Search for the cell housing the specified text and yield its (X, Y) center coordinate. 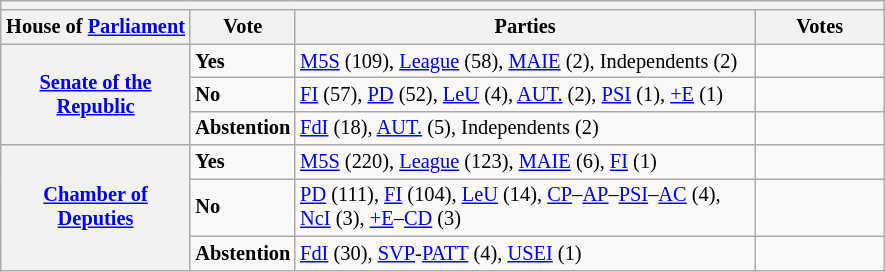
Parties (525, 27)
FdI (18), AUT. (5), Independents (2) (525, 128)
M5S (220), League (123), MAIE (6), FI (1) (525, 162)
Senate of the Republic (96, 94)
M5S (109), League (58), MAIE (2), Independents (2) (525, 61)
PD (111), FI (104), LeU (14), CP–AP–PSI–AC (4), NcI (3), +E–CD (3) (525, 207)
Vote (242, 27)
FI (57), PD (52), LeU (4), AUT. (2), PSI (1), +E (1) (525, 94)
Chamber of Deputies (96, 208)
FdI (30), SVP-PATT (4), USEI (1) (525, 253)
Votes (820, 27)
House of Parliament (96, 27)
